Extract the (x, y) coordinate from the center of the cell holding the provided text.  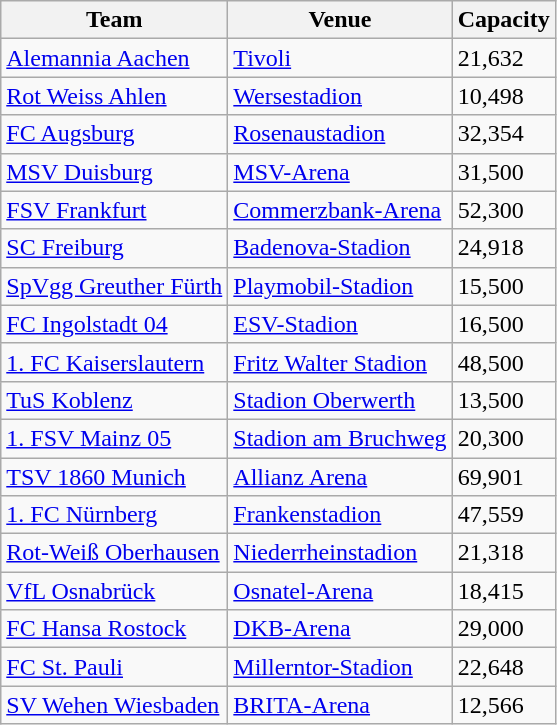
ESV-Stadion (340, 324)
SV Wehen Wiesbaden (114, 705)
Frankenstadion (340, 515)
Team (114, 20)
Playmobil-Stadion (340, 286)
31,500 (504, 172)
16,500 (504, 324)
Venue (340, 20)
21,318 (504, 553)
48,500 (504, 362)
69,901 (504, 477)
1. FSV Mainz 05 (114, 438)
32,354 (504, 134)
FSV Frankfurt (114, 210)
1. FC Nürnberg (114, 515)
BRITA-Arena (340, 705)
FC Ingolstadt 04 (114, 324)
SC Freiburg (114, 248)
MSV Duisburg (114, 172)
20,300 (504, 438)
22,648 (504, 667)
Stadion Oberwerth (340, 400)
12,566 (504, 705)
24,918 (504, 248)
MSV-Arena (340, 172)
Tivoli (340, 58)
Allianz Arena (340, 477)
47,559 (504, 515)
FC Augsburg (114, 134)
13,500 (504, 400)
Alemannia Aachen (114, 58)
Osnatel-Arena (340, 591)
Millerntor-Stadion (340, 667)
TSV 1860 Munich (114, 477)
Rosenaustadion (340, 134)
10,498 (504, 96)
Rot-Weiß Oberhausen (114, 553)
Badenova-Stadion (340, 248)
Rot Weiss Ahlen (114, 96)
FC St. Pauli (114, 667)
Wersestadion (340, 96)
29,000 (504, 629)
Capacity (504, 20)
15,500 (504, 286)
21,632 (504, 58)
52,300 (504, 210)
Stadion am Bruchweg (340, 438)
Commerzbank-Arena (340, 210)
VfL Osnabrück (114, 591)
FC Hansa Rostock (114, 629)
TuS Koblenz (114, 400)
Fritz Walter Stadion (340, 362)
DKB-Arena (340, 629)
Niederrheinstadion (340, 553)
SpVgg Greuther Fürth (114, 286)
18,415 (504, 591)
1. FC Kaiserslautern (114, 362)
